Identify which cell holds the provided text, then report its (X, Y) central coordinate. 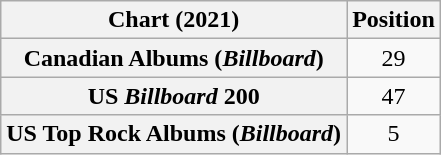
Position (394, 20)
47 (394, 96)
US Top Rock Albums (Billboard) (174, 134)
US Billboard 200 (174, 96)
Canadian Albums (Billboard) (174, 58)
29 (394, 58)
5 (394, 134)
Chart (2021) (174, 20)
